Locate the cell with the specified text and output its [x, y] center coordinate. 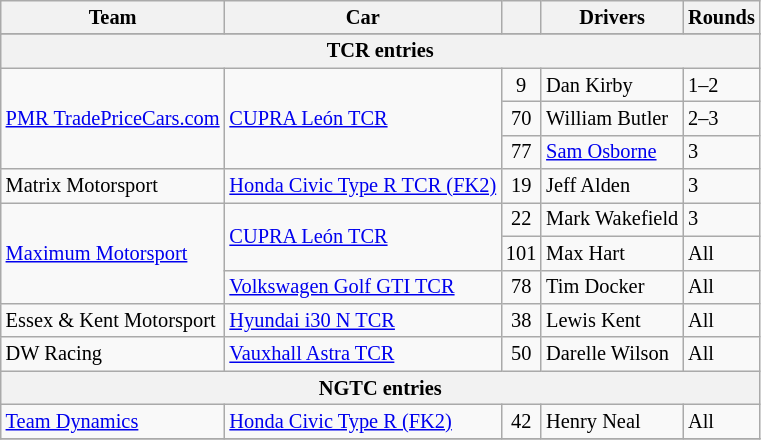
TCR entries [380, 51]
Car [364, 17]
Mark Wakefield [612, 219]
Henry Neal [612, 421]
9 [521, 85]
50 [521, 354]
19 [521, 186]
42 [521, 421]
70 [521, 118]
1–2 [722, 85]
Maximum Motorsport [113, 252]
Volkswagen Golf GTI TCR [364, 287]
Essex & Kent Motorsport [113, 320]
78 [521, 287]
Dan Kirby [612, 85]
Darelle Wilson [612, 354]
Team [113, 17]
PMR TradePriceCars.com [113, 118]
Honda Civic Type R (FK2) [364, 421]
Rounds [722, 17]
Max Hart [612, 253]
Jeff Alden [612, 186]
Team Dynamics [113, 421]
Matrix Motorsport [113, 186]
22 [521, 219]
38 [521, 320]
William Butler [612, 118]
Tim Docker [612, 287]
Drivers [612, 17]
DW Racing [113, 354]
77 [521, 152]
Hyundai i30 N TCR [364, 320]
101 [521, 253]
Vauxhall Astra TCR [364, 354]
Honda Civic Type R TCR (FK2) [364, 186]
Lewis Kent [612, 320]
Sam Osborne [612, 152]
2–3 [722, 118]
NGTC entries [380, 388]
